Output the [X, Y] coordinate of the center of the cell containing the given text.  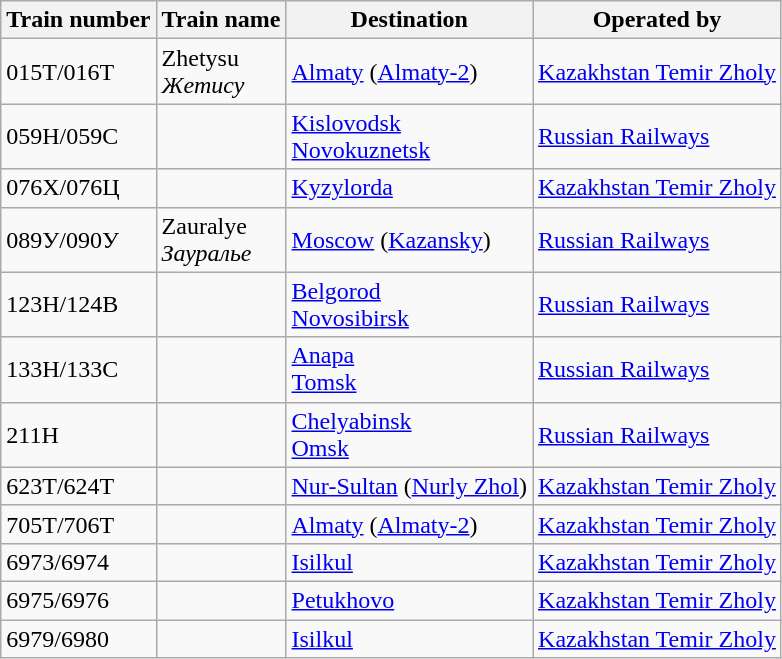
6975/6976 [78, 600]
705Т/706Т [78, 524]
Chelyabinsk Omsk [410, 434]
Zauralye Зауралье [221, 240]
211Н [78, 434]
Zhetysu Жетису [221, 72]
623Т/624Т [78, 486]
Kyzylorda [410, 188]
133Н/133С [78, 370]
Kislovodsk Novokuznetsk [410, 136]
Anapa Tomsk [410, 370]
Train number [78, 20]
059Н/059С [78, 136]
Train name [221, 20]
015Т/016Т [78, 72]
Destination [410, 20]
Petukhovo [410, 600]
089У/090У [78, 240]
Moscow (Kazansky) [410, 240]
Nur-Sultan (Nurly Zhol) [410, 486]
6979/6980 [78, 639]
Belgorod Novosibirsk [410, 304]
076Х/076Ц [78, 188]
Operated by [658, 20]
6973/6974 [78, 562]
123Н/124В [78, 304]
